Search for the cell housing the specified text and yield its [x, y] center coordinate. 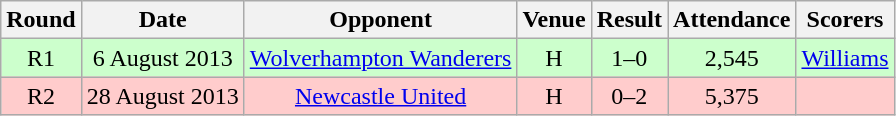
R2 [41, 96]
2,545 [732, 58]
Date [162, 20]
28 August 2013 [162, 96]
Attendance [732, 20]
R1 [41, 58]
1–0 [629, 58]
Newcastle United [380, 96]
Scorers [845, 20]
Venue [554, 20]
Opponent [380, 20]
5,375 [732, 96]
Wolverhampton Wanderers [380, 58]
Round [41, 20]
Williams [845, 58]
Result [629, 20]
0–2 [629, 96]
6 August 2013 [162, 58]
